Find where the given text appears and provide that cell's center as [X, Y] coordinate. 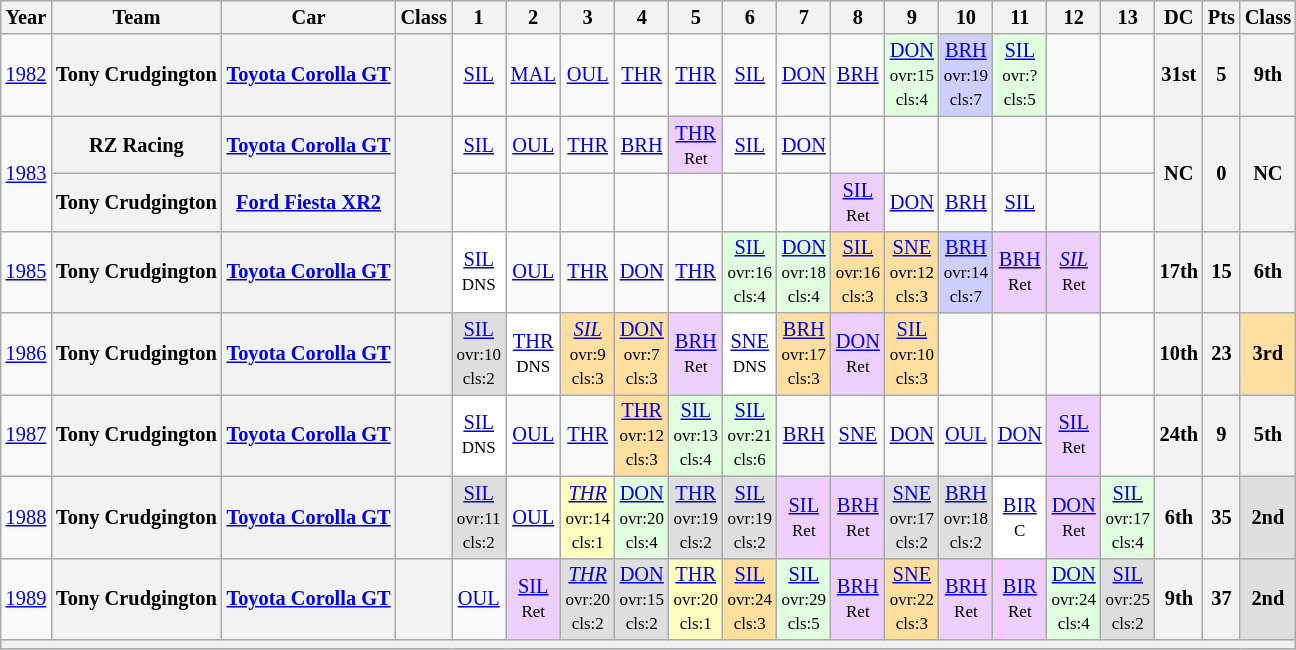
SILovr:19cls:2 [750, 517]
Pts [1222, 17]
Team [136, 17]
SILovr:10cls:2 [479, 354]
MAL [534, 75]
SILovr:17cls:4 [1128, 517]
SILovr:9cls:3 [588, 354]
10th [1179, 354]
24th [1179, 435]
1986 [26, 354]
2 [534, 17]
SILovr:13cls:4 [696, 435]
1988 [26, 517]
7 [804, 17]
1 [479, 17]
SILovr:16cls:3 [858, 272]
THRovr:20cls:2 [588, 599]
3 [588, 17]
1985 [26, 272]
1987 [26, 435]
10 [966, 17]
SILovr:29cls:5 [804, 599]
4 [642, 17]
SILovr:10cls:3 [912, 354]
DONovr:24cls:4 [1074, 599]
BIRRet [1020, 599]
BRHovr:18cls:2 [966, 517]
DONovr:18cls:4 [804, 272]
8 [858, 17]
THRovr:12cls:3 [642, 435]
SILovr:21cls:6 [750, 435]
BRHovr:14cls:7 [966, 272]
SILovr:16cls:4 [750, 272]
DC [1179, 17]
DONovr:15cls:4 [912, 75]
DONovr:7cls:3 [642, 354]
THRDNS [534, 354]
12 [1074, 17]
5th [1268, 435]
SILovr:?cls:5 [1020, 75]
15 [1222, 272]
17th [1179, 272]
0 [1222, 174]
BRHovr:17cls:3 [804, 354]
SNEDNS [750, 354]
Car [309, 17]
Year [26, 17]
11 [1020, 17]
THRovr:14cls:1 [588, 517]
35 [1222, 517]
SNEovr:17cls:2 [912, 517]
37 [1222, 599]
THRRet [696, 145]
SILovr:24cls:3 [750, 599]
SILovr:11cls:2 [479, 517]
1989 [26, 599]
Ford Fiesta XR2 [309, 202]
23 [1222, 354]
THRovr:20cls:1 [696, 599]
RZ Racing [136, 145]
SILovr:25cls:2 [1128, 599]
13 [1128, 17]
SNEovr:12cls:3 [912, 272]
31st [1179, 75]
SNE [858, 435]
6 [750, 17]
DONovr:15cls:2 [642, 599]
SNEovr:22cls:3 [912, 599]
DONovr:20cls:4 [642, 517]
3rd [1268, 354]
THRovr:19cls:2 [696, 517]
1983 [26, 174]
BRHovr:19cls:7 [966, 75]
1982 [26, 75]
BIRC [1020, 517]
